Identify which cell holds the provided text, then report its [x, y] central coordinate. 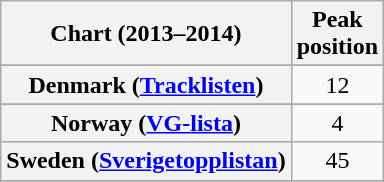
45 [337, 161]
Norway (VG-lista) [146, 123]
Denmark (Tracklisten) [146, 85]
Sweden (Sverigetopplistan) [146, 161]
Chart (2013–2014) [146, 34]
Peakposition [337, 34]
4 [337, 123]
12 [337, 85]
